Search for the cell housing the specified text and yield its [x, y] center coordinate. 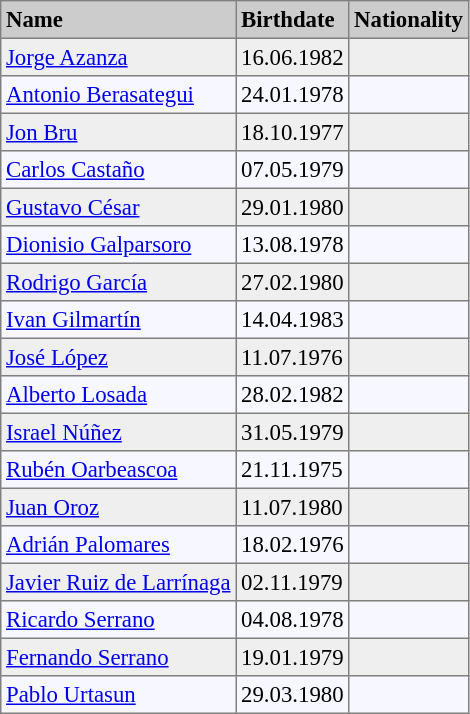
Javier Ruiz de Larrínaga [118, 582]
Ivan Gilmartín [118, 320]
Dionisio Galparsoro [118, 245]
Juan Oroz [118, 507]
Jon Bru [118, 132]
21.11.1975 [292, 470]
29.01.1980 [292, 207]
11.07.1980 [292, 507]
02.11.1979 [292, 582]
Name [118, 20]
Pablo Urtasun [118, 695]
31.05.1979 [292, 432]
Rubén Oarbeascoa [118, 470]
28.02.1982 [292, 395]
Ricardo Serrano [118, 620]
27.02.1980 [292, 282]
Carlos Castaño [118, 170]
18.02.1976 [292, 545]
18.10.1977 [292, 132]
Adrián Palomares [118, 545]
Fernando Serrano [118, 657]
16.06.1982 [292, 57]
24.01.1978 [292, 95]
Nationality [408, 20]
13.08.1978 [292, 245]
Gustavo César [118, 207]
11.07.1976 [292, 357]
Antonio Berasategui [118, 95]
José López [118, 357]
04.08.1978 [292, 620]
29.03.1980 [292, 695]
Israel Núñez [118, 432]
Birthdate [292, 20]
19.01.1979 [292, 657]
Rodrigo García [118, 282]
07.05.1979 [292, 170]
14.04.1983 [292, 320]
Jorge Azanza [118, 57]
Alberto Losada [118, 395]
